Return (X, Y) of the center of cell containing provided text 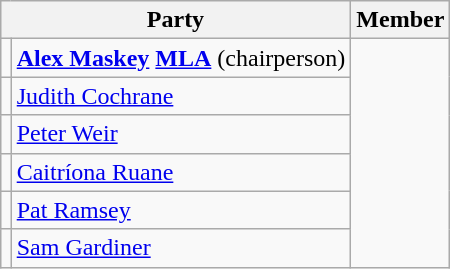
Sam Gardiner (181, 248)
Alex Maskey MLA (chairperson) (181, 58)
Caitríona Ruane (181, 172)
Party (176, 20)
Pat Ramsey (181, 210)
Member (400, 20)
Peter Weir (181, 134)
Judith Cochrane (181, 96)
